Return [X, Y] of the center of cell containing provided text 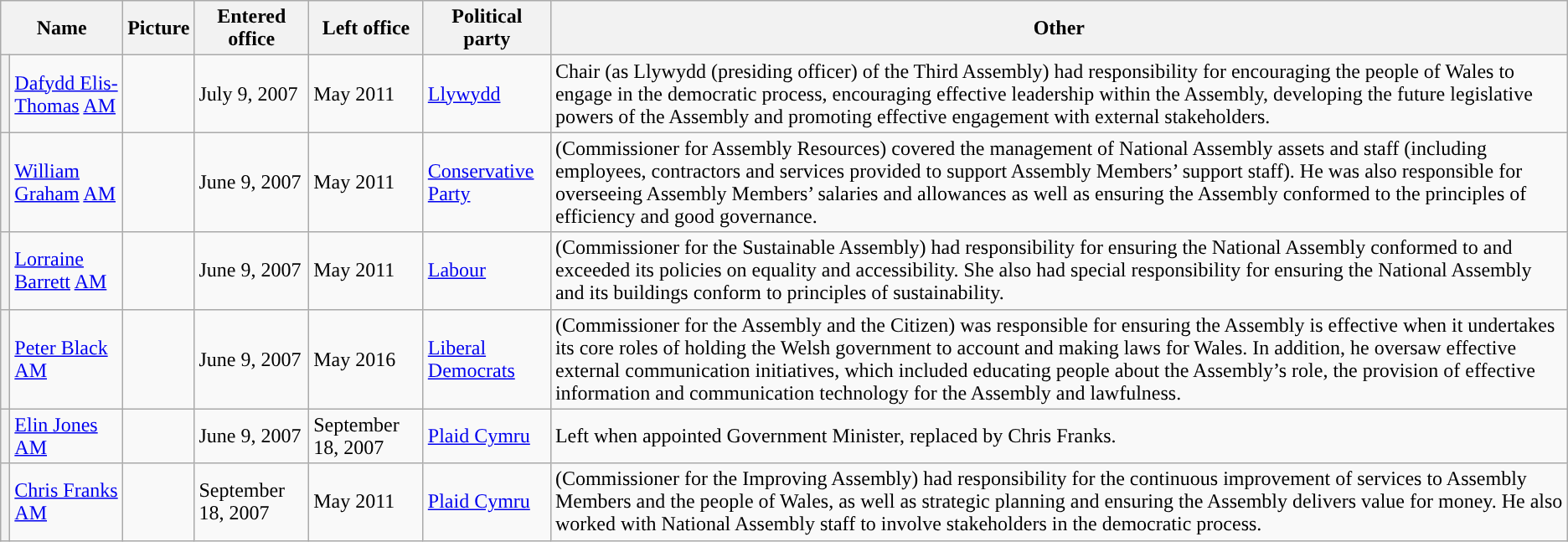
Llywydd [487, 94]
July 9, 2007 [251, 94]
Picture [159, 28]
Political party [487, 28]
Name [62, 28]
William Graham AM [67, 183]
Labour [487, 271]
Left when appointed Government Minister, replaced by Chris Franks. [1059, 436]
Left office [367, 28]
Elin Jones AM [67, 436]
Conservative Party [487, 183]
Other [1059, 28]
Dafydd Elis-Thomas AM [67, 94]
Lorraine Barrett AM [67, 271]
May 2016 [367, 359]
Liberal Democrats [487, 359]
Peter Black AM [67, 359]
Chris Franks AM [67, 502]
Entered office [251, 28]
